Extract the [x, y] coordinate from the center of the cell holding the provided text.  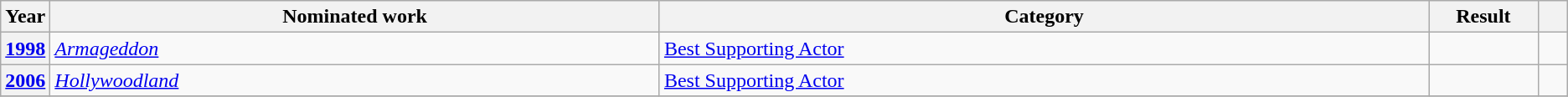
Category [1044, 17]
1998 [25, 48]
Year [25, 17]
Armageddon [355, 48]
2006 [25, 80]
Hollywoodland [355, 80]
Result [1484, 17]
Nominated work [355, 17]
